Pinpoint the cell where the given text exists, returning its [X, Y] midpoint coordinate. 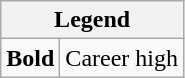
Bold [30, 58]
Legend [92, 20]
Career high [122, 58]
